Return the [x, y] coordinate for the center point of the cell that contains the specified text.  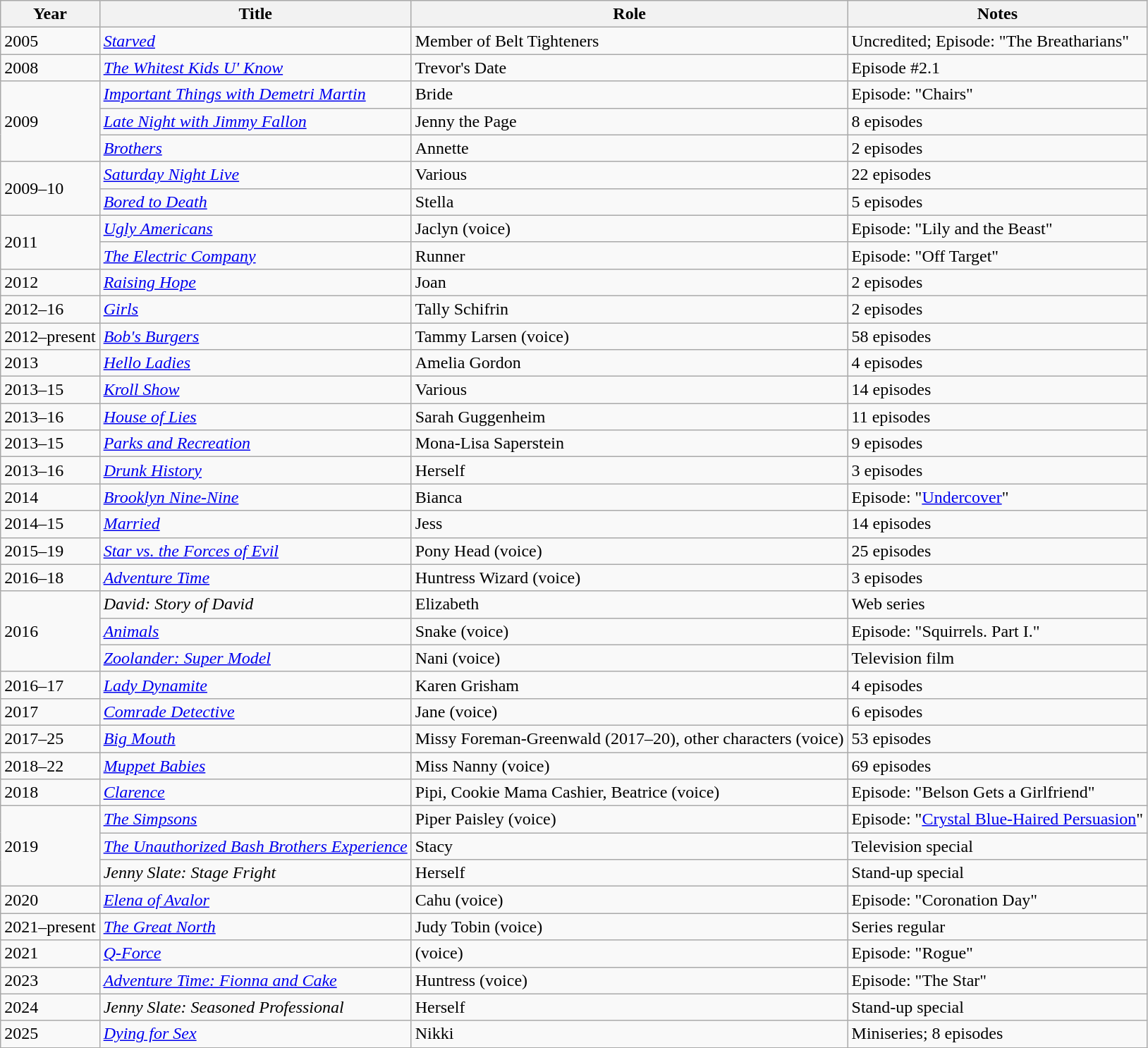
Girls [255, 309]
2016–17 [50, 685]
Karen Grisham [629, 685]
House of Lies [255, 417]
Kroll Show [255, 390]
David: Story of David [255, 604]
2012–16 [50, 309]
(voice) [629, 953]
2024 [50, 1007]
Adventure Time: Fionna and Cake [255, 980]
Episode: "Rogue" [997, 953]
Stacy [629, 846]
Role [629, 14]
Jane (voice) [629, 712]
Mona-Lisa Saperstein [629, 444]
Comrade Detective [255, 712]
Episode: "Undercover" [997, 497]
The Unauthorized Bash Brothers Experience [255, 846]
Annette [629, 148]
2023 [50, 980]
2013 [50, 363]
Miniseries; 8 episodes [997, 1034]
Jenny the Page [629, 121]
Late Night with Jimmy Fallon [255, 121]
Important Things with Demetri Martin [255, 95]
Stella [629, 202]
Television special [997, 846]
6 episodes [997, 712]
25 episodes [997, 551]
Judy Tobin (voice) [629, 927]
Episode #2.1 [997, 68]
Joan [629, 282]
58 episodes [997, 336]
2008 [50, 68]
Married [255, 524]
9 episodes [997, 444]
Jenny Slate: Stage Fright [255, 873]
Saturday Night Live [255, 175]
Pony Head (voice) [629, 551]
Tammy Larsen (voice) [629, 336]
Episode: "Squirrels. Part I." [997, 631]
The Great North [255, 927]
2020 [50, 900]
Lady Dynamite [255, 685]
Big Mouth [255, 738]
Amelia Gordon [629, 363]
2017–25 [50, 738]
Year [50, 14]
Jess [629, 524]
Q-Force [255, 953]
2021 [50, 953]
Adventure Time [255, 578]
8 episodes [997, 121]
Piper Paisley (voice) [629, 819]
2019 [50, 846]
Episode: "Chairs" [997, 95]
Star vs. the Forces of Evil [255, 551]
Elizabeth [629, 604]
2014–15 [50, 524]
2012–present [50, 336]
Runner [629, 255]
2014 [50, 497]
Ugly Americans [255, 229]
The Electric Company [255, 255]
Parks and Recreation [255, 444]
Brooklyn Nine-Nine [255, 497]
5 episodes [997, 202]
Notes [997, 14]
Snake (voice) [629, 631]
Bored to Death [255, 202]
Animals [255, 631]
Brothers [255, 148]
2009–10 [50, 188]
Pipi, Cookie Mama Cashier, Beatrice (voice) [629, 793]
2016–18 [50, 578]
2015–19 [50, 551]
Elena of Avalor [255, 900]
Huntress (voice) [629, 980]
69 episodes [997, 765]
Web series [997, 604]
Television film [997, 658]
Trevor's Date [629, 68]
2009 [50, 121]
Member of Belt Tighteners [629, 41]
Dying for Sex [255, 1034]
Bride [629, 95]
2016 [50, 631]
2005 [50, 41]
Missy Foreman-Greenwald (2017–20), other characters (voice) [629, 738]
Episode: "Crystal Blue-Haired Persuasion" [997, 819]
Raising Hope [255, 282]
Episode: "Off Target" [997, 255]
Bob's Burgers [255, 336]
Nikki [629, 1034]
Episode: "Belson Gets a Girlfriend" [997, 793]
53 episodes [997, 738]
Huntress Wizard (voice) [629, 578]
The Whitest Kids U' Know [255, 68]
Tally Schifrin [629, 309]
2017 [50, 712]
Jaclyn (voice) [629, 229]
Episode: "Lily and the Beast" [997, 229]
Nani (voice) [629, 658]
Starved [255, 41]
Cahu (voice) [629, 900]
Hello Ladies [255, 363]
Zoolander: Super Model [255, 658]
Muppet Babies [255, 765]
Bianca [629, 497]
Title [255, 14]
Uncredited; Episode: "The Breatharians" [997, 41]
2025 [50, 1034]
2012 [50, 282]
2018 [50, 793]
Series regular [997, 927]
Jenny Slate: Seasoned Professional [255, 1007]
2021–present [50, 927]
Clarence [255, 793]
2018–22 [50, 765]
2011 [50, 242]
11 episodes [997, 417]
Episode: "The Star" [997, 980]
Sarah Guggenheim [629, 417]
The Simpsons [255, 819]
Miss Nanny (voice) [629, 765]
Episode: "Coronation Day" [997, 900]
Drunk History [255, 470]
22 episodes [997, 175]
